Determine the [X, Y] coordinate at the center of the cell enclosing the given text.  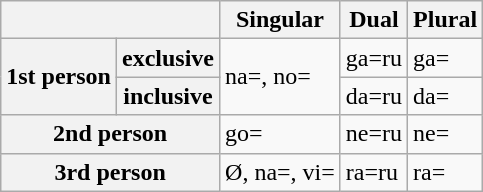
1st person [59, 77]
ga= [446, 58]
Dual [374, 20]
ga=ru [374, 58]
ne=ru [374, 134]
Ø, na=, vi= [280, 172]
inclusive [168, 96]
na=, no= [280, 77]
ne= [446, 134]
Singular [280, 20]
go= [280, 134]
2nd person [110, 134]
3rd person [110, 172]
exclusive [168, 58]
da= [446, 96]
ra= [446, 172]
da=ru [374, 96]
ra=ru [374, 172]
Plural [446, 20]
